Identify which cell holds the provided text, then report its (x, y) central coordinate. 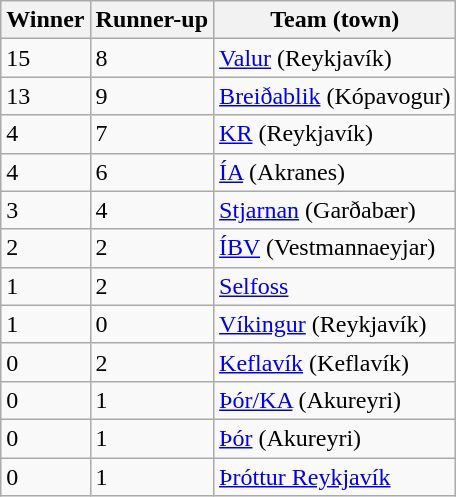
Selfoss (335, 286)
Þór (Akureyri) (335, 438)
Keflavík (Keflavík) (335, 362)
Stjarnan (Garðabær) (335, 210)
Runner-up (152, 20)
ÍBV (Vestmannaeyjar) (335, 248)
3 (46, 210)
Valur (Reykjavík) (335, 58)
8 (152, 58)
Víkingur (Reykjavík) (335, 324)
Team (town) (335, 20)
Þróttur Reykjavík (335, 477)
Þór/KA (Akureyri) (335, 400)
ÍA (Akranes) (335, 172)
Winner (46, 20)
6 (152, 172)
7 (152, 134)
15 (46, 58)
KR (Reykjavík) (335, 134)
9 (152, 96)
Breiðablik (Kópavogur) (335, 96)
13 (46, 96)
